Extract the [x, y] coordinate from the center of the cell holding the provided text.  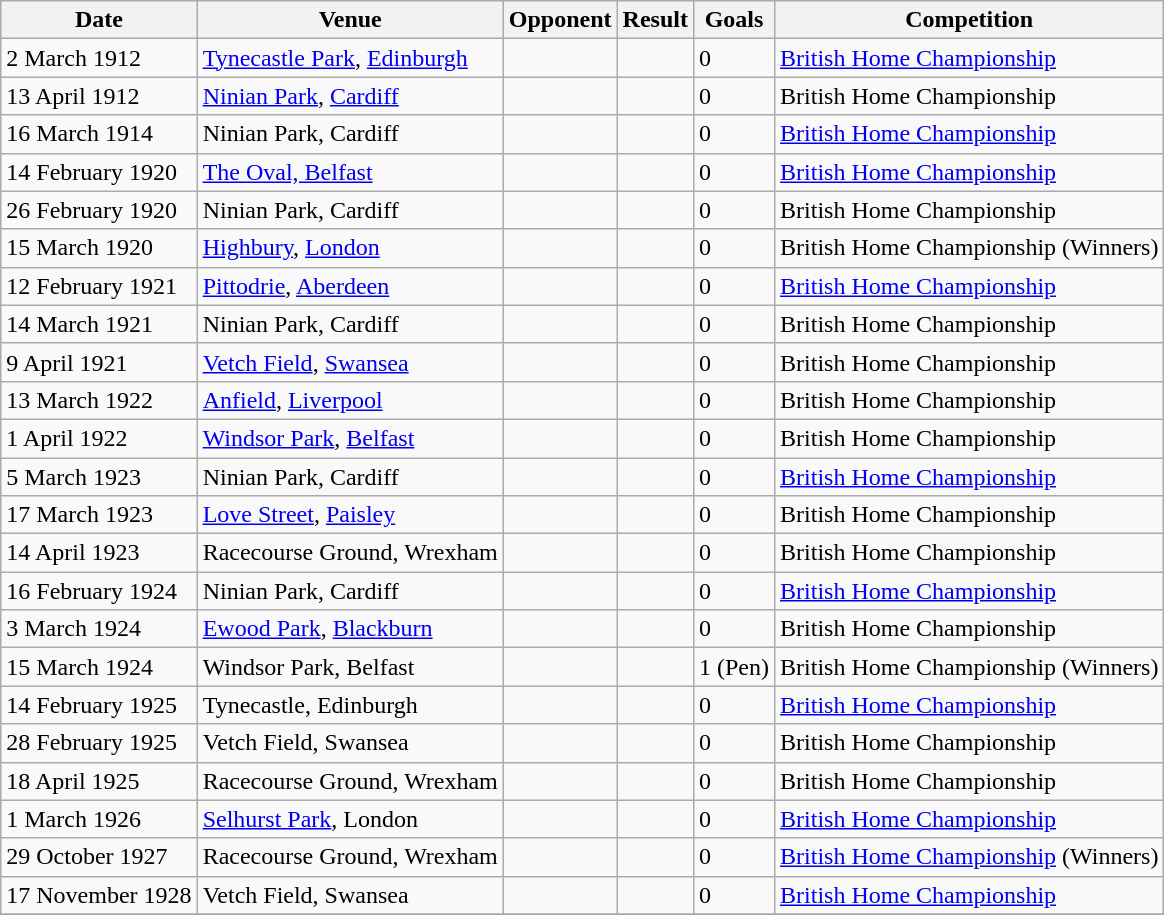
Competition [970, 20]
26 February 1920 [99, 210]
Highbury, London [350, 248]
16 March 1914 [99, 134]
14 March 1921 [99, 324]
14 February 1920 [99, 172]
9 April 1921 [99, 362]
13 April 1912 [99, 96]
Anfield, Liverpool [350, 400]
28 February 1925 [99, 743]
Venue [350, 20]
5 March 1923 [99, 477]
15 March 1920 [99, 248]
Pittodrie, Aberdeen [350, 286]
3 March 1924 [99, 629]
12 February 1921 [99, 286]
Love Street, Paisley [350, 515]
18 April 1925 [99, 781]
17 November 1928 [99, 895]
1 March 1926 [99, 819]
16 February 1924 [99, 591]
Ewood Park, Blackburn [350, 629]
Tynecastle Park, Edinburgh [350, 58]
15 March 1924 [99, 667]
Tynecastle, Edinburgh [350, 705]
14 April 1923 [99, 553]
14 February 1925 [99, 705]
13 March 1922 [99, 400]
29 October 1927 [99, 857]
The Oval, Belfast [350, 172]
Result [655, 20]
2 March 1912 [99, 58]
1 April 1922 [99, 438]
1 (Pen) [734, 667]
17 March 1923 [99, 515]
Opponent [560, 20]
Date [99, 20]
Selhurst Park, London [350, 819]
Goals [734, 20]
